Identify which cell holds the provided text, then report its [x, y] central coordinate. 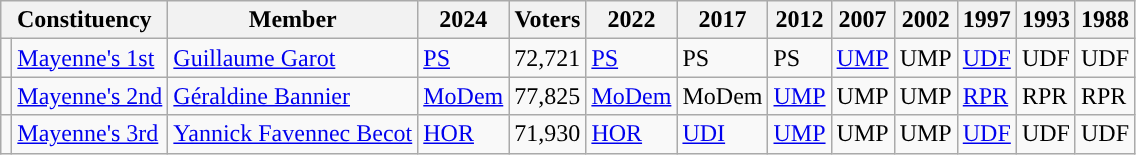
Constituency [84, 20]
Member [293, 20]
2007 [862, 20]
Guillaume Garot [293, 58]
1988 [1104, 20]
Géraldine Bannier [293, 96]
2012 [800, 20]
Voters [548, 20]
2002 [926, 20]
1997 [986, 20]
Mayenne's 3rd [90, 134]
2024 [464, 20]
77,825 [548, 96]
72,721 [548, 58]
Mayenne's 1st [90, 58]
2017 [722, 20]
1993 [1046, 20]
2022 [632, 20]
UDI [722, 134]
Mayenne's 2nd [90, 96]
71,930 [548, 134]
Yannick Favennec Becot [293, 134]
